Search for the cell housing the specified text and yield its (x, y) center coordinate. 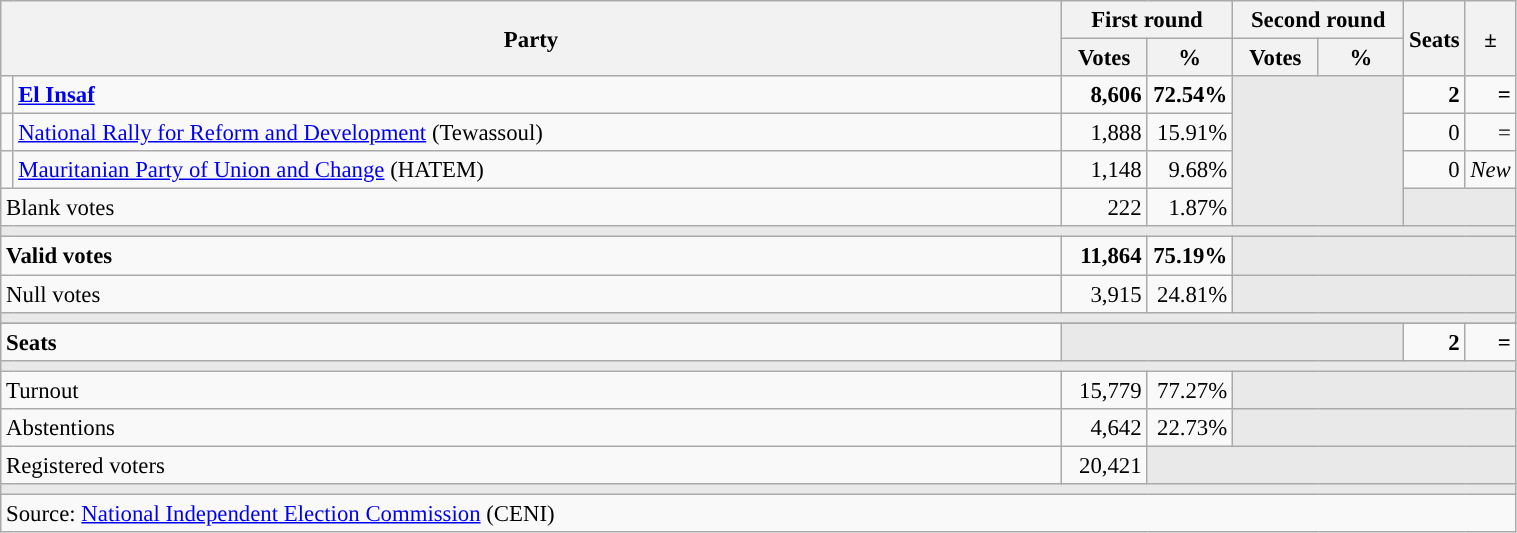
Valid votes (532, 256)
Mauritanian Party of Union and Change (HATEM) (537, 170)
15.91% (1190, 133)
75.19% (1190, 256)
20,421 (1104, 465)
3,915 (1104, 294)
72.54% (1190, 95)
New (1490, 170)
Abstentions (532, 428)
77.27% (1190, 390)
Registered voters (532, 465)
Blank votes (532, 208)
Turnout (532, 390)
1,888 (1104, 133)
11,864 (1104, 256)
4,642 (1104, 428)
First round (1146, 20)
National Rally for Reform and Development (Tewassoul) (537, 133)
8,606 (1104, 95)
± (1490, 38)
El Insaf (537, 95)
24.81% (1190, 294)
Party (532, 38)
222 (1104, 208)
Source: National Independent Election Commission (CENI) (758, 513)
Null votes (532, 294)
1.87% (1190, 208)
9.68% (1190, 170)
1,148 (1104, 170)
22.73% (1190, 428)
15,779 (1104, 390)
Second round (1318, 20)
